Identify which cell holds the provided text, then report its (x, y) central coordinate. 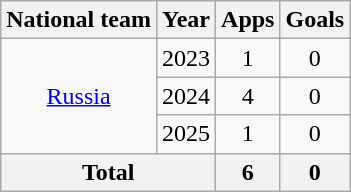
Total (108, 172)
Year (186, 20)
2024 (186, 96)
4 (248, 96)
6 (248, 172)
National team (79, 20)
Apps (248, 20)
Russia (79, 96)
Goals (315, 20)
2023 (186, 58)
2025 (186, 134)
